Pinpoint the cell where the given text exists, returning its (X, Y) midpoint coordinate. 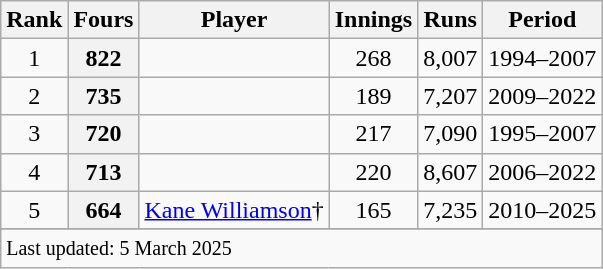
Period (542, 20)
720 (104, 134)
268 (373, 58)
165 (373, 210)
Fours (104, 20)
1995–2007 (542, 134)
Runs (450, 20)
664 (104, 210)
2010–2025 (542, 210)
Rank (34, 20)
Innings (373, 20)
2006–2022 (542, 172)
1 (34, 58)
735 (104, 96)
4 (34, 172)
220 (373, 172)
1994–2007 (542, 58)
2 (34, 96)
822 (104, 58)
Player (234, 20)
7,207 (450, 96)
189 (373, 96)
3 (34, 134)
217 (373, 134)
Last updated: 5 March 2025 (302, 248)
Kane Williamson† (234, 210)
713 (104, 172)
2009–2022 (542, 96)
7,235 (450, 210)
7,090 (450, 134)
8,607 (450, 172)
5 (34, 210)
8,007 (450, 58)
